From the cell containing the given text, extract its center point as (x, y) coordinate. 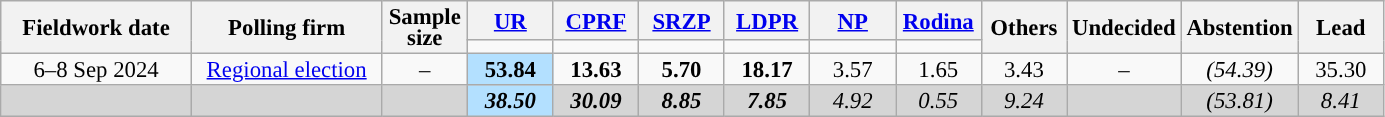
Rodina (939, 20)
NP (853, 20)
3.57 (853, 70)
30.09 (596, 101)
9.24 (1024, 101)
53.84 (511, 70)
35.30 (1341, 70)
6–8 Sep 2024 (96, 70)
SRZP (682, 20)
(53.81) (1240, 101)
Regional election (286, 70)
Others (1024, 28)
7.85 (767, 101)
8.85 (682, 101)
Polling firm (286, 28)
LDPR (767, 20)
18.17 (767, 70)
0.55 (939, 101)
4.92 (853, 101)
Lead (1341, 28)
(54.39) (1240, 70)
3.43 (1024, 70)
Undecided (1124, 28)
Fieldwork date (96, 28)
5.70 (682, 70)
8.41 (1341, 101)
Samplesize (425, 28)
Abstention (1240, 28)
CPRF (596, 20)
13.63 (596, 70)
UR (511, 20)
38.50 (511, 101)
1.65 (939, 70)
